Return (x, y) of the center of cell containing provided text 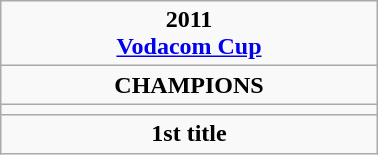
2011 Vodacom Cup (189, 34)
1st title (189, 134)
CHAMPIONS (189, 85)
